Return the [x, y] coordinate for the center point of the cell that contains the specified text.  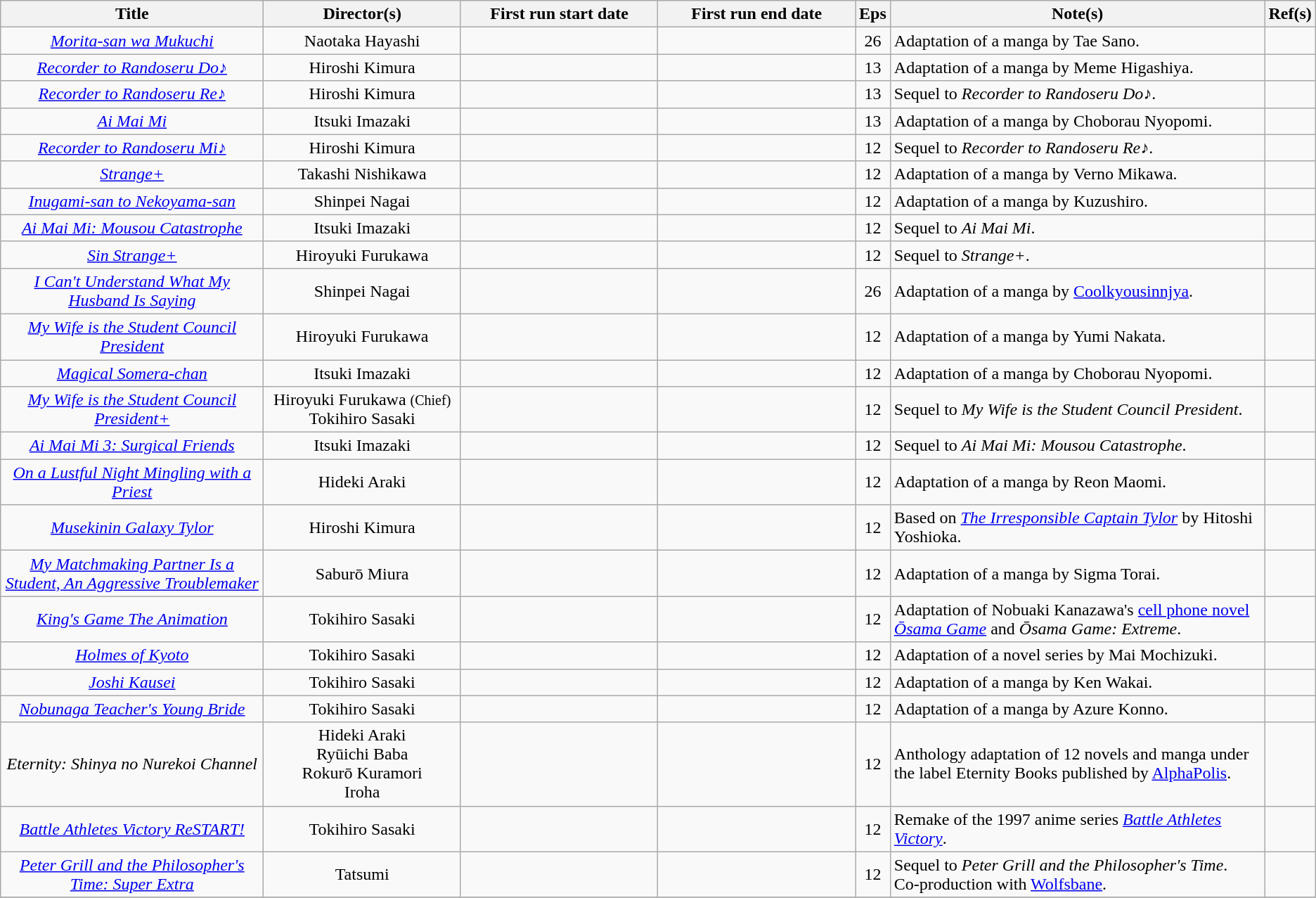
Sequel to Ai Mai Mi. [1077, 228]
Adaptation of a manga by Coolkyousinnjya. [1077, 291]
Magical Somera-chan [132, 373]
Title [132, 14]
Joshi Kausei [132, 682]
First run end date [756, 14]
Tatsumi [363, 875]
Based on The Irresponsible Captain Tylor by Hitoshi Yoshioka. [1077, 527]
Adaptation of a manga by Reon Maomi. [1077, 482]
Adaptation of a manga by Tae Sano. [1077, 41]
Sequel to Ai Mai Mi: Mousou Catastrophe. [1077, 446]
Sequel to Peter Grill and the Philosopher's Time.Co-production with Wolfsbane. [1077, 875]
My Matchmaking Partner Is a Student, An Aggressive Troublemaker [132, 574]
Musekinin Galaxy Tylor [132, 527]
My Wife is the Student Council President+ [132, 409]
Nobunaga Teacher's Young Bride [132, 709]
Morita-san wa Mukuchi [132, 41]
Eps [873, 14]
Note(s) [1077, 14]
Sequel to Recorder to Randoseru Do♪. [1077, 94]
I Can't Understand What My Husband Is Saying [132, 291]
Adaptation of a manga by Kuzushiro. [1077, 201]
King's Game The Animation [132, 619]
Recorder to Randoseru Do♪ [132, 68]
Adaptation of a manga by Sigma Torai. [1077, 574]
Adaptation of a manga by Azure Konno. [1077, 709]
Adaptation of a novel series by Mai Mochizuki. [1077, 655]
Adaptation of a manga by Verno Mikawa. [1077, 174]
Strange+ [132, 174]
My Wife is the Student Council President [132, 336]
Ai Mai Mi 3: Surgical Friends [132, 446]
Ai Mai Mi: Mousou Catastrophe [132, 228]
Adaptation of a manga by Yumi Nakata. [1077, 336]
Sin Strange+ [132, 255]
Adaptation of Nobuaki Kanazawa's cell phone novel Ōsama Game and Ōsama Game: Extreme. [1077, 619]
Takashi Nishikawa [363, 174]
Battle Athletes Victory ReSTART! [132, 828]
Sequel to Recorder to Randoseru Re♪. [1077, 148]
Ai Mai Mi [132, 121]
Naotaka Hayashi [363, 41]
Recorder to Randoseru Mi♪ [132, 148]
Anthology adaptation of 12 novels and manga under the label Eternity Books published by AlphaPolis. [1077, 764]
Hiroyuki Furukawa (Chief) Tokihiro Sasaki [363, 409]
Sequel to Strange+. [1077, 255]
Hideki Araki [363, 482]
On a Lustful Night Mingling with a Priest [132, 482]
Remake of the 1997 anime series Battle Athletes Victory. [1077, 828]
Ref(s) [1290, 14]
Eternity: Shinya no Nurekoi Channel [132, 764]
First run start date [560, 14]
Peter Grill and the Philosopher's Time: Super Extra [132, 875]
Hideki ArakiRyūichi BabaRokurō KuramoriIroha [363, 764]
Adaptation of a manga by Ken Wakai. [1077, 682]
Holmes of Kyoto [132, 655]
Adaptation of a manga by Meme Higashiya. [1077, 68]
Saburō Miura [363, 574]
Director(s) [363, 14]
Sequel to My Wife is the Student Council President. [1077, 409]
Recorder to Randoseru Re♪ [132, 94]
Inugami-san to Nekoyama-san [132, 201]
